Find where the given text appears and provide that cell's center as (X, Y) coordinate. 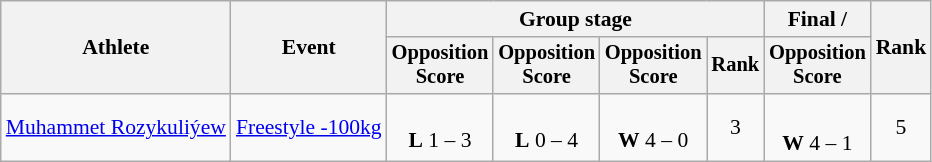
L 0 – 4 (546, 128)
Athlete (116, 48)
5 (902, 128)
W 4 – 0 (654, 128)
W 4 – 1 (818, 128)
Muhammet Rozykuliýew (116, 128)
Event (309, 48)
L 1 – 3 (440, 128)
Final / (818, 19)
Freestyle -100kg (309, 128)
3 (735, 128)
Group stage (576, 19)
